Locate the cell with the specified text and output its [X, Y] center coordinate. 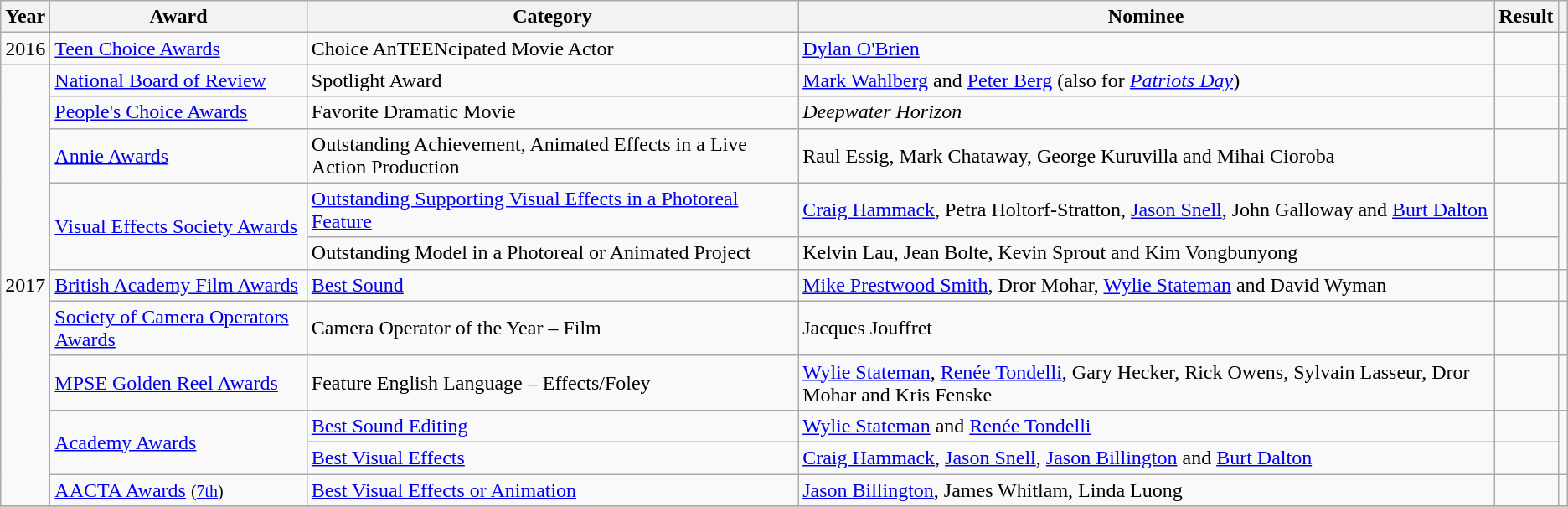
Year [25, 17]
Annie Awards [178, 156]
Society of Camera Operators Awards [178, 329]
Raul Essig, Mark Chataway, George Kuruvilla and Mihai Cioroba [1146, 156]
Academy Awards [178, 442]
Kelvin Lau, Jean Bolte, Kevin Sprout and Kim Vongbunyong [1146, 253]
Favorite Dramatic Movie [552, 112]
Jason Billington, James Whitlam, Linda Luong [1146, 490]
Deepwater Horizon [1146, 112]
Mike Prestwood Smith, Dror Mohar, Wylie Stateman and David Wyman [1146, 285]
MPSE Golden Reel Awards [178, 382]
2017 [25, 285]
Best Sound Editing [552, 426]
Feature English Language – Effects/Foley [552, 382]
Nominee [1146, 17]
Outstanding Supporting Visual Effects in a Photoreal Feature [552, 210]
People's Choice Awards [178, 112]
National Board of Review [178, 80]
Craig Hammack, Jason Snell, Jason Billington and Burt Dalton [1146, 458]
Visual Effects Society Awards [178, 226]
British Academy Film Awards [178, 285]
Best Visual Effects [552, 458]
Outstanding Achievement, Animated Effects in a Live Action Production [552, 156]
2016 [25, 49]
Mark Wahlberg and Peter Berg (also for Patriots Day) [1146, 80]
AACTA Awards (7th) [178, 490]
Category [552, 17]
Teen Choice Awards [178, 49]
Dylan O'Brien [1146, 49]
Outstanding Model in a Photoreal or Animated Project [552, 253]
Craig Hammack, Petra Holtorf-Stratton, Jason Snell, John Galloway and Burt Dalton [1146, 210]
Result [1526, 17]
Wylie Stateman and Renée Tondelli [1146, 426]
Choice AnTEENcipated Movie Actor [552, 49]
Award [178, 17]
Wylie Stateman, Renée Tondelli, Gary Hecker, Rick Owens, Sylvain Lasseur, Dror Mohar and Kris Fenske [1146, 382]
Spotlight Award [552, 80]
Best Visual Effects or Animation [552, 490]
Camera Operator of the Year – Film [552, 329]
Best Sound [552, 285]
Jacques Jouffret [1146, 329]
